Determine the [x, y] coordinate at the center of the cell enclosing the given text.  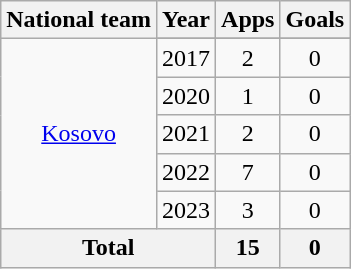
National team [79, 20]
2020 [186, 96]
15 [248, 248]
2022 [186, 172]
1 [248, 96]
Total [108, 248]
Goals [315, 20]
Year [186, 20]
2021 [186, 134]
2023 [186, 210]
3 [248, 210]
Kosovo [79, 134]
Apps [248, 20]
7 [248, 172]
2017 [186, 58]
